For the text-containing cell, return its midpoint in [x, y] coordinate format. 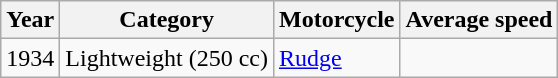
Motorcycle [336, 20]
Average speed [479, 20]
Lightweight (250 cc) [167, 58]
1934 [30, 58]
Year [30, 20]
Category [167, 20]
Rudge [336, 58]
